Provide the [x, y] coordinate of the cell's center where the given text is located.  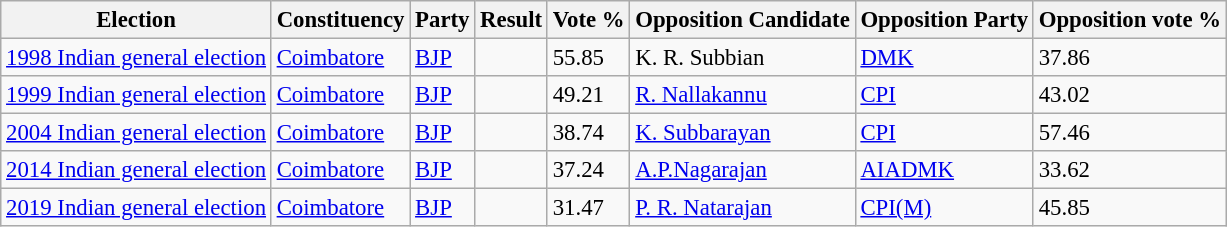
49.21 [588, 95]
Opposition Party [944, 20]
2014 Indian general election [136, 170]
43.02 [1130, 95]
Party [442, 20]
1998 Indian general election [136, 58]
45.85 [1130, 208]
AIADMK [944, 170]
31.47 [588, 208]
Vote % [588, 20]
2019 Indian general election [136, 208]
P. R. Natarajan [742, 208]
DMK [944, 58]
55.85 [588, 58]
Constituency [340, 20]
Opposition vote % [1130, 20]
Result [512, 20]
1999 Indian general election [136, 95]
R. Nallakannu [742, 95]
38.74 [588, 133]
33.62 [1130, 170]
37.24 [588, 170]
2004 Indian general election [136, 133]
K. Subbarayan [742, 133]
K. R. Subbian [742, 58]
37.86 [1130, 58]
Election [136, 20]
CPI(M) [944, 208]
57.46 [1130, 133]
A.P.Nagarajan [742, 170]
Opposition Candidate [742, 20]
